Output the [x, y] coordinate of the center of the cell containing the given text.  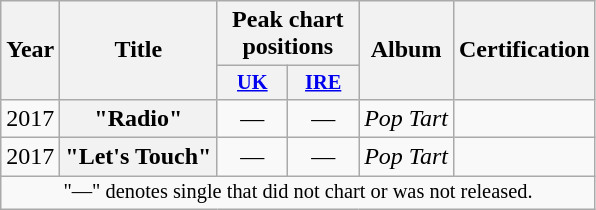
"Radio" [138, 118]
"Let's Touch" [138, 157]
Title [138, 50]
Year [30, 50]
"—" denotes single that did not chart or was not released. [298, 193]
Album [406, 50]
Peak chart positions [288, 34]
IRE [324, 83]
Certification [524, 50]
UK [252, 83]
